Scan for the cell matching the given text and deliver its [x, y] coordinate at center. 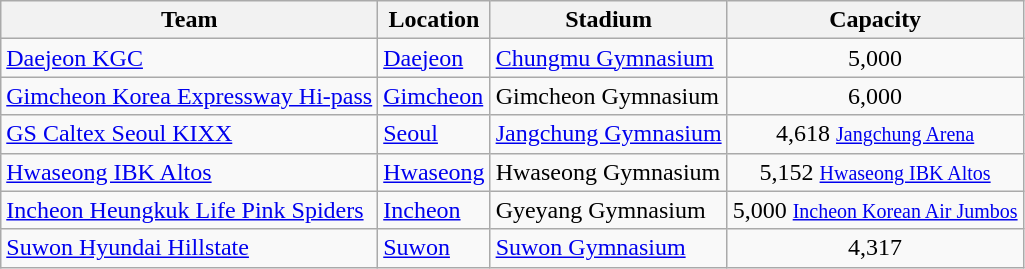
Hwaseong IBK Altos [190, 172]
Gimcheon Gymnasium [608, 96]
4,317 [875, 248]
Incheon [434, 210]
4,618 Jangchung Arena [875, 134]
5,000 Incheon Korean Air Jumbos [875, 210]
Gyeyang Gymnasium [608, 210]
Incheon Heungkuk Life Pink Spiders [190, 210]
Suwon Hyundai Hillstate [190, 248]
Chungmu Gymnasium [608, 58]
Hwaseong Gymnasium [608, 172]
Hwaseong [434, 172]
Suwon [434, 248]
Daejeon [434, 58]
GS Caltex Seoul KIXX [190, 134]
Daejeon KGC [190, 58]
Seoul [434, 134]
Gimcheon [434, 96]
Capacity [875, 20]
Jangchung Gymnasium [608, 134]
Location [434, 20]
Team [190, 20]
Stadium [608, 20]
Gimcheon Korea Expressway Hi-pass [190, 96]
6,000 [875, 96]
5,152 Hwaseong IBK Altos [875, 172]
Suwon Gymnasium [608, 248]
5,000 [875, 58]
